Determine the (X, Y) coordinate at the center of the cell enclosing the given text.  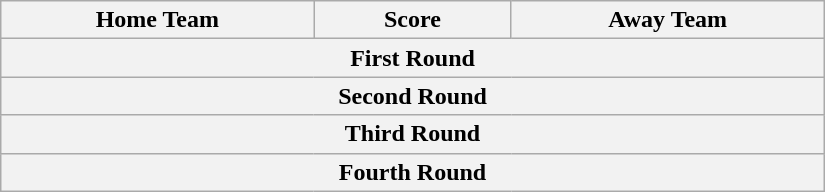
Third Round (413, 134)
Home Team (158, 20)
First Round (413, 58)
Second Round (413, 96)
Away Team (668, 20)
Fourth Round (413, 172)
Score (412, 20)
